Extract the [X, Y] coordinate from the center of the cell holding the provided text.  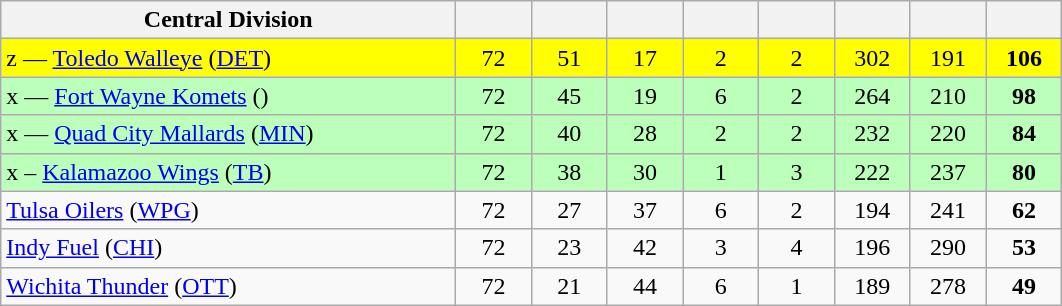
Indy Fuel (CHI) [228, 248]
210 [948, 96]
196 [872, 248]
28 [645, 134]
106 [1024, 58]
53 [1024, 248]
x — Quad City Mallards (MIN) [228, 134]
19 [645, 96]
302 [872, 58]
220 [948, 134]
290 [948, 248]
191 [948, 58]
4 [797, 248]
189 [872, 286]
23 [569, 248]
Wichita Thunder (OTT) [228, 286]
278 [948, 286]
38 [569, 172]
x – Kalamazoo Wings (TB) [228, 172]
232 [872, 134]
194 [872, 210]
z — Toledo Walleye (DET) [228, 58]
30 [645, 172]
27 [569, 210]
241 [948, 210]
40 [569, 134]
37 [645, 210]
42 [645, 248]
62 [1024, 210]
44 [645, 286]
Central Division [228, 20]
51 [569, 58]
17 [645, 58]
Tulsa Oilers (WPG) [228, 210]
80 [1024, 172]
98 [1024, 96]
21 [569, 286]
264 [872, 96]
237 [948, 172]
222 [872, 172]
49 [1024, 286]
84 [1024, 134]
45 [569, 96]
x — Fort Wayne Komets () [228, 96]
